Identify which cell holds the provided text, then report its [X, Y] central coordinate. 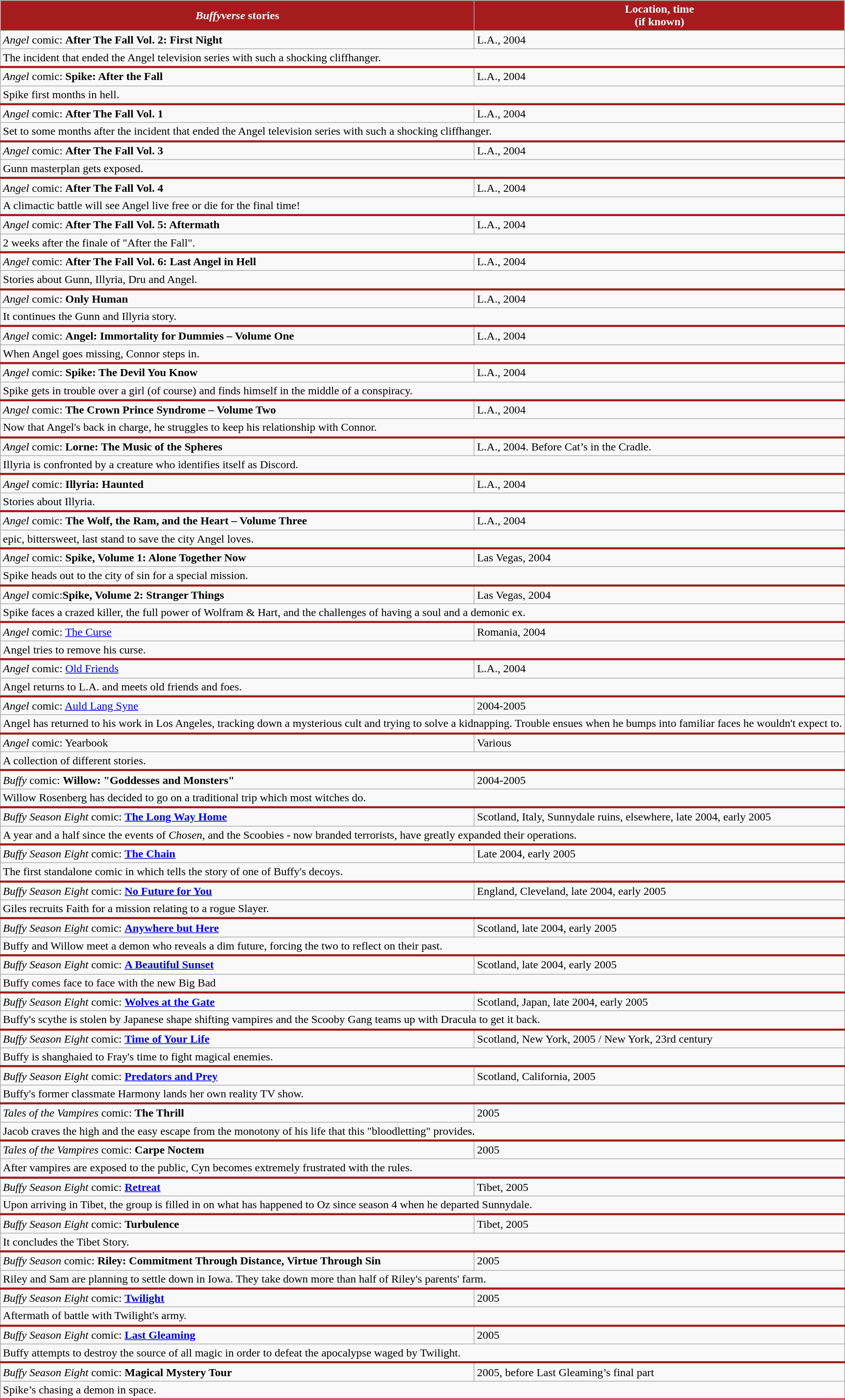
epic, bittersweet, last stand to save the city Angel loves. [422, 539]
Angel comic: Auld Lang Syne [238, 706]
Buffy comes face to face with the new Big Bad [422, 983]
Angel comic: The Crown Prince Syndrome – Volume Two [238, 410]
Buffy Season Eight comic: The Chain [238, 854]
Stories about Gunn, Illyria, Dru and Angel. [422, 280]
Angel comic: After The Fall Vol. 6: Last Angel in Hell [238, 261]
Buffy comic: Willow: "Goddesses and Monsters" [238, 780]
Buffy Season Eight comic: Twilight [238, 1298]
Aftermath of battle with Twilight's army. [422, 1316]
Buffy Season Eight comic: No Future for You [238, 891]
Angel tries to remove his curse. [422, 650]
Buffy Season Eight comic: Wolves at the Gate [238, 1002]
Buffy Season Eight comic: Predators and Prey [238, 1076]
Angel comic: After The Fall Vol. 2: First Night [238, 40]
Buffy's former classmate Harmony lands her own reality TV show. [422, 1094]
Angel comic: Lorne: The Music of the Spheres [238, 447]
England, Cleveland, late 2004, early 2005 [660, 891]
Now that Angel's back in charge, he struggles to keep his relationship with Connor. [422, 428]
Buffy and Willow meet a demon who reveals a dim future, forcing the two to reflect on their past. [422, 946]
Angel comic: Spike: After the Fall [238, 76]
Set to some months after the incident that ended the Angel television series with such a shocking cliffhanger. [422, 132]
Location, time(if known) [660, 16]
Giles recruits Faith for a mission relating to a rogue Slayer. [422, 909]
Buffy Season comic: Riley: Commitment Through Distance, Virtue Through Sin [238, 1261]
Angel comic:Spike, Volume 2: Stranger Things [238, 595]
Buffy is shanghaied to Fray's time to fight magical enemies. [422, 1057]
Spike faces a crazed killer, the full power of Wolfram & Hart, and the challenges of having a soul and a demonic ex. [422, 613]
A collection of different stories. [422, 761]
Angel comic: Illyria: Haunted [238, 484]
Buffy's scythe is stolen by Japanese shape shifting vampires and the Scooby Gang teams up with Dracula to get it back. [422, 1020]
2005, before Last Gleaming’s final part [660, 1372]
Buffy Season Eight comic: Turbulence [238, 1224]
Various [660, 743]
It concludes the Tibet Story. [422, 1242]
A year and a half since the events of Chosen, and the Scoobies - now branded terrorists, have greatly expanded their operations. [422, 835]
Stories about Illyria. [422, 502]
Buffy attempts to destroy the source of all magic in order to defeat the apocalypse waged by Twilight. [422, 1353]
Angel comic: Yearbook [238, 743]
Angel comic: After The Fall Vol. 3 [238, 151]
Angel comic: After The Fall Vol. 5: Aftermath [238, 225]
Riley and Sam are planning to settle down in Iowa. They take down more than half of Riley's parents' farm. [422, 1279]
After vampires are exposed to the public, Cyn becomes extremely frustrated with the rules. [422, 1168]
When Angel goes missing, Connor steps in. [422, 354]
Buffy Season Eight comic: The Long Way Home [238, 817]
Illyria is confronted by a creature who identifies itself as Discord. [422, 465]
Scotland, Italy, Sunnydale ruins, elsewhere, late 2004, early 2005 [660, 817]
A climactic battle will see Angel live free or die for the final time! [422, 206]
Upon arriving in Tibet, the group is filled in on what has happened to Oz since season 4 when he departed Sunnydale. [422, 1205]
Angel returns to L.A. and meets old friends and foes. [422, 687]
2 weeks after the finale of "After the Fall". [422, 243]
Tales of the Vampires comic: Carpe Noctem [238, 1150]
Scotland, Japan, late 2004, early 2005 [660, 1002]
Buffyverse stories [238, 16]
Spike’s chasing a demon in space. [422, 1390]
The first standalone comic in which tells the story of one of Buffy's decoys. [422, 872]
Scotland, New York, 2005 / New York, 23rd century [660, 1039]
Spike heads out to the city of sin for a special mission. [422, 576]
Buffy Season Eight comic: Time of Your Life [238, 1039]
Spike first months in hell. [422, 95]
Angel comic: Only Human [238, 298]
Angel comic: After The Fall Vol. 1 [238, 114]
Buffy Season Eight comic: Anywhere but Here [238, 928]
Late 2004, early 2005 [660, 854]
Angel comic: The Curse [238, 631]
Gunn masterplan gets exposed. [422, 169]
Angel comic: Angel: Immortality for Dummies – Volume One [238, 335]
Romania, 2004 [660, 631]
The incident that ended the Angel television series with such a shocking cliffhanger. [422, 58]
Angel comic: Old Friends [238, 668]
Spike gets in trouble over a girl (of course) and finds himself in the middle of a conspiracy. [422, 391]
Scotland, California, 2005 [660, 1076]
It continues the Gunn and Illyria story. [422, 317]
L.A., 2004. Before Cat’s in the Cradle. [660, 447]
Buffy Season Eight comic: Magical Mystery Tour [238, 1372]
Angel comic: The Wolf, the Ram, and the Heart – Volume Three [238, 521]
Willow Rosenberg has decided to go on a traditional trip which most witches do. [422, 798]
Angel comic: Spike, Volume 1: Alone Together Now [238, 558]
Buffy Season Eight comic: Last Gleaming [238, 1335]
Buffy Season Eight comic: Retreat [238, 1187]
Tales of the Vampires comic: The Thrill [238, 1113]
Angel comic: After The Fall Vol. 4 [238, 188]
Jacob craves the high and the easy escape from the monotony of his life that this "bloodletting" provides. [422, 1131]
Buffy Season Eight comic: A Beautiful Sunset [238, 965]
Angel comic: Spike: The Devil You Know [238, 372]
